Search for the cell housing the specified text and yield its [X, Y] center coordinate. 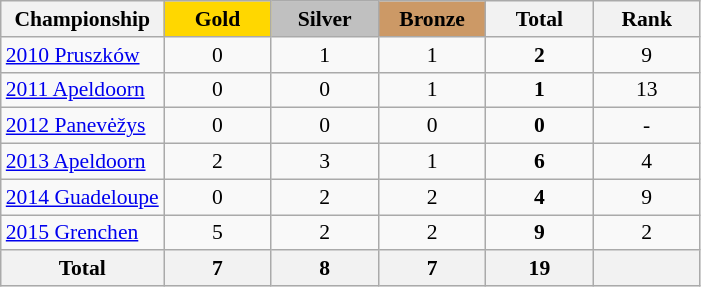
Championship [82, 19]
6 [540, 162]
2010 Pruszków [82, 55]
2013 Apeldoorn [82, 162]
Bronze [432, 19]
Gold [218, 19]
13 [646, 90]
2011 Apeldoorn [82, 90]
2015 Grenchen [82, 233]
19 [540, 269]
5 [218, 233]
3 [324, 162]
2014 Guadeloupe [82, 197]
Rank [646, 19]
- [646, 126]
Silver [324, 19]
8 [324, 269]
2012 Panevėžys [82, 126]
